Detect which cell encompasses the target text, then output its [x, y] center coordinate. 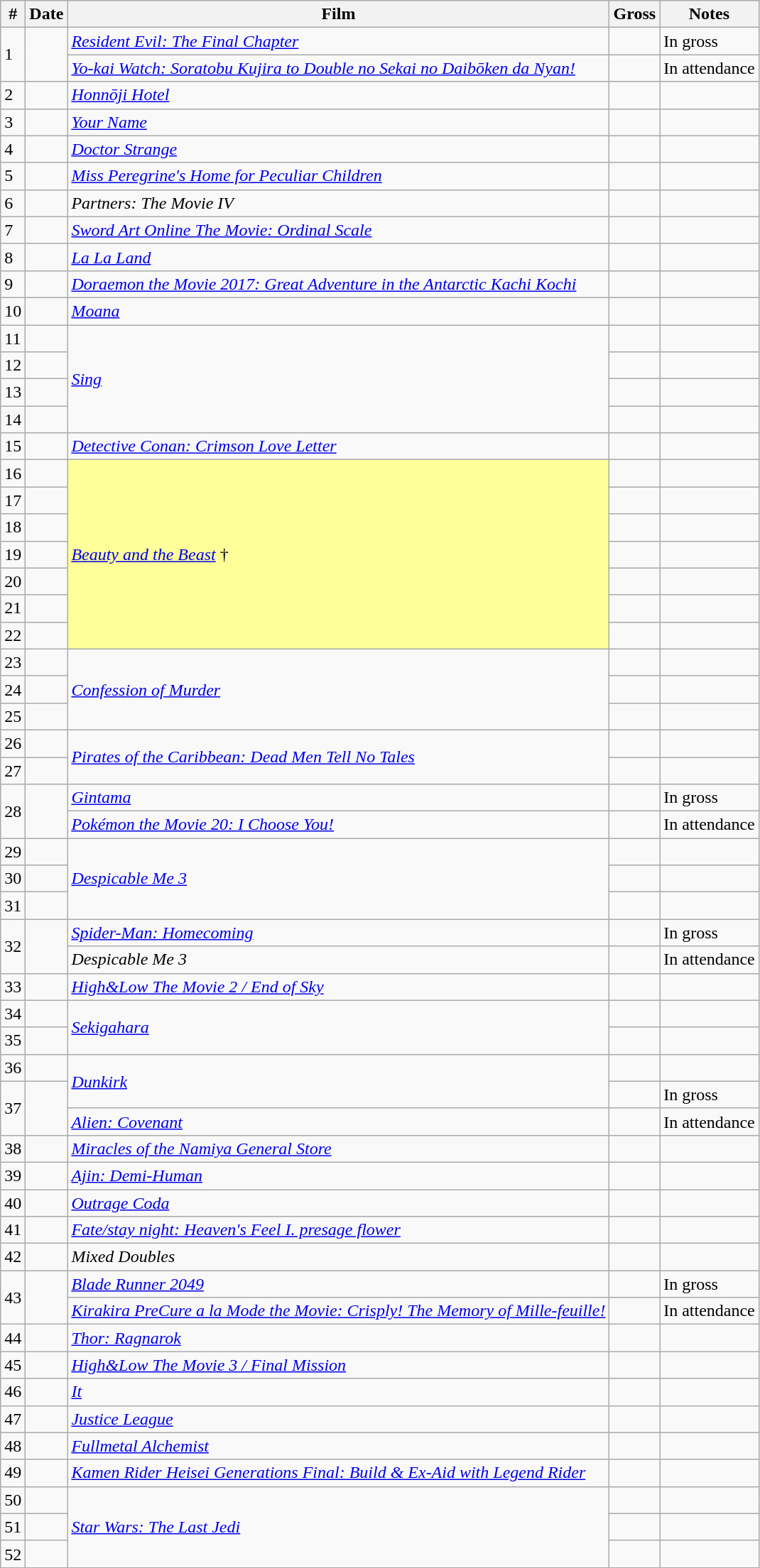
7 [13, 230]
Gintama [338, 798]
51 [13, 1527]
22 [13, 635]
Miss Peregrine's Home for Peculiar Children [338, 176]
Spider-Man: Homecoming [338, 933]
26 [13, 743]
28 [13, 811]
It [338, 1392]
Gross [635, 14]
37 [13, 1108]
32 [13, 946]
Sing [338, 379]
Mixed Doubles [338, 1257]
10 [13, 311]
Kirakira PreCure a la Mode the Movie: Crisply! The Memory of Mille-feuille! [338, 1311]
Kamen Rider Heisei Generations Final: Build & Ex-Aid with Legend Rider [338, 1473]
14 [13, 420]
17 [13, 500]
Resident Evil: The Final Chapter [338, 41]
Star Wars: The Last Jedi [338, 1527]
38 [13, 1148]
13 [13, 393]
46 [13, 1392]
12 [13, 366]
9 [13, 284]
1 [13, 55]
# [13, 14]
20 [13, 581]
18 [13, 527]
30 [13, 879]
31 [13, 906]
45 [13, 1365]
36 [13, 1068]
43 [13, 1298]
Beauty and the Beast † [338, 554]
Detective Conan: Crimson Love Letter [338, 446]
2 [13, 95]
Justice League [338, 1419]
Alien: Covenant [338, 1122]
42 [13, 1257]
34 [13, 1014]
11 [13, 339]
Miracles of the Namiya General Store [338, 1148]
44 [13, 1338]
50 [13, 1500]
5 [13, 176]
21 [13, 608]
52 [13, 1554]
Yo-kai Watch: Soratobu Kujira to Double no Sekai no Daibōken da Nyan! [338, 68]
4 [13, 149]
High&Low The Movie 2 / End of Sky [338, 987]
Dunkirk [338, 1081]
48 [13, 1446]
27 [13, 770]
Pokémon the Movie 20: I Choose You! [338, 825]
33 [13, 987]
Pirates of the Caribbean: Dead Men Tell No Tales [338, 757]
Fate/stay night: Heaven's Feel I. presage flower [338, 1230]
Doraemon the Movie 2017: Great Adventure in the Antarctic Kachi Kochi [338, 284]
Ajin: Demi-Human [338, 1175]
3 [13, 122]
24 [13, 689]
16 [13, 473]
Thor: Ragnarok [338, 1338]
Notes [710, 14]
Your Name [338, 122]
25 [13, 716]
35 [13, 1041]
Film [338, 14]
Confession of Murder [338, 689]
41 [13, 1230]
29 [13, 852]
Fullmetal Alchemist [338, 1446]
Doctor Strange [338, 149]
19 [13, 554]
Moana [338, 311]
23 [13, 662]
8 [13, 257]
39 [13, 1175]
6 [13, 203]
15 [13, 446]
47 [13, 1419]
40 [13, 1203]
Sekigahara [338, 1027]
Outrage Coda [338, 1203]
Partners: The Movie IV [338, 203]
La La Land [338, 257]
49 [13, 1473]
Date [47, 14]
Sword Art Online The Movie: Ordinal Scale [338, 230]
High&Low The Movie 3 / Final Mission [338, 1365]
Blade Runner 2049 [338, 1284]
Honnōji Hotel [338, 95]
